Provide the (x, y) coordinate of the cell's center where the given text is located.  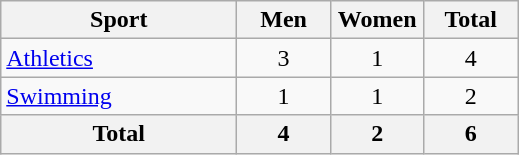
Men (284, 20)
Sport (119, 20)
3 (284, 58)
6 (471, 134)
Athletics (119, 58)
Women (377, 20)
Swimming (119, 96)
